For the text-containing cell, return its midpoint in (x, y) coordinate format. 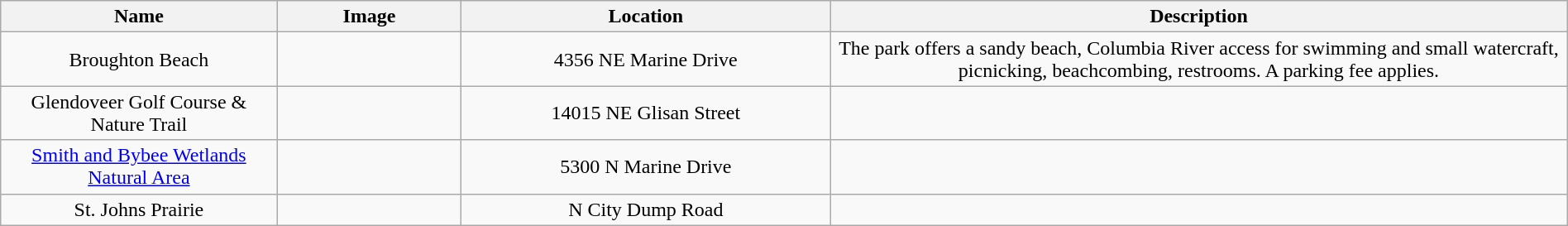
14015 NE Glisan Street (646, 113)
Description (1199, 17)
Image (369, 17)
Glendoveer Golf Course & Nature Trail (139, 113)
St. Johns Prairie (139, 209)
4356 NE Marine Drive (646, 60)
Broughton Beach (139, 60)
The park offers a sandy beach, Columbia River access for swimming and small watercraft, picnicking, beachcombing, restrooms. A parking fee applies. (1199, 60)
Smith and Bybee Wetlands Natural Area (139, 167)
Name (139, 17)
N City Dump Road (646, 209)
Location (646, 17)
5300 N Marine Drive (646, 167)
